Return [x, y] of the center of cell containing provided text 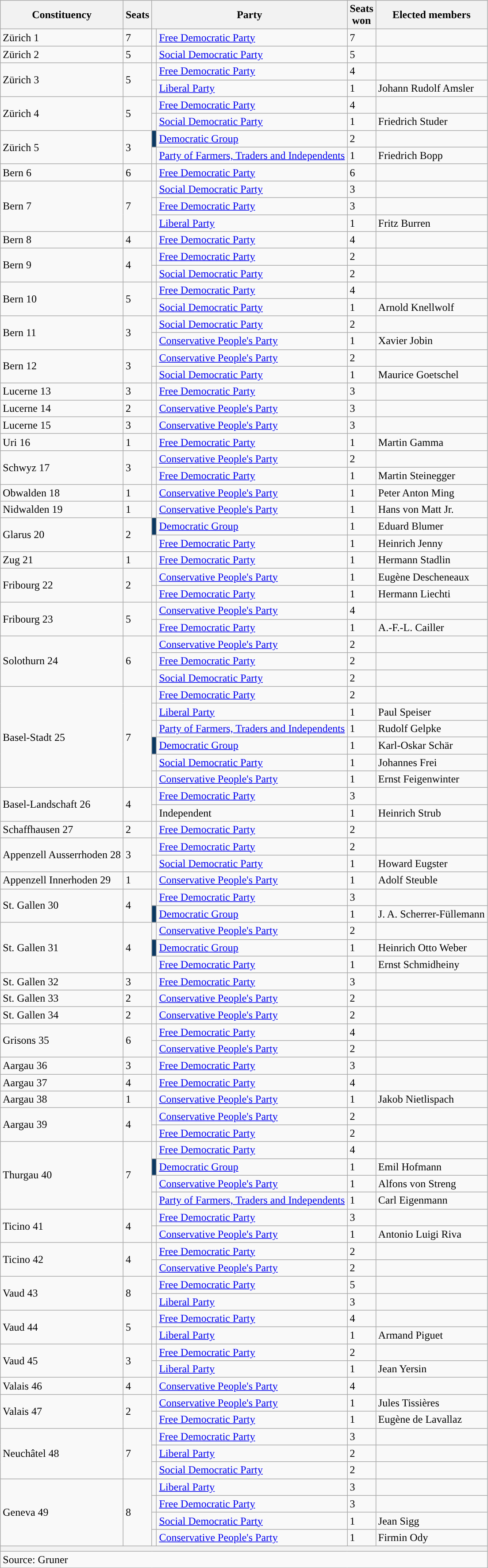
Appenzell Innerhoden 29 [62, 880]
Hermann Stadlin [431, 560]
Ernst Schmidheiny [431, 964]
Nidwalden 19 [62, 510]
Jakob Nietlispach [431, 1100]
Alfons von Streng [431, 1184]
St. Gallen 33 [62, 998]
Adolf Steuble [431, 880]
Zürich 3 [62, 80]
Peter Anton Ming [431, 493]
Ernst Feigenwinter [431, 779]
Armand Piguet [431, 1336]
Martin Steinegger [431, 476]
Howard Eugster [431, 863]
Johannes Frei [431, 762]
Antonio Luigi Riva [431, 1234]
Lucerne 14 [62, 408]
Source: Gruner [244, 1559]
Ticino 42 [62, 1259]
Aargau 39 [62, 1125]
Heinrich Otto Weber [431, 948]
Fribourg 23 [62, 619]
Lucerne 15 [62, 425]
Basel-Landschaft 26 [62, 805]
Heinrich Jenny [431, 543]
Bern 9 [62, 265]
St. Gallen 34 [62, 1015]
Vaud 43 [62, 1293]
Eugène Descheneaux [431, 577]
Carl Eigenmann [431, 1200]
Heinrich Strub [431, 813]
Zürich 1 [62, 38]
Vaud 44 [62, 1327]
A.-F.-L. Cailler [431, 627]
Appenzell Ausserrhoden 28 [62, 855]
Glarus 20 [62, 535]
Arnold Knellwolf [431, 307]
Martin Gamma [431, 442]
Aargau 38 [62, 1100]
Karl-Oskar Schär [431, 745]
Eduard Blumer [431, 527]
Firmin Ody [431, 1537]
Jean Yersin [431, 1369]
Bern 6 [62, 172]
Rudolf Gelpke [431, 728]
Friedrich Studer [431, 122]
Lucerne 13 [62, 391]
Jean Sigg [431, 1521]
Hermann Liechti [431, 594]
Zug 21 [62, 560]
Bern 12 [62, 366]
Aargau 37 [62, 1083]
Valais 46 [62, 1386]
Party [250, 15]
Maurice Goetschel [431, 375]
Jules Tissières [431, 1403]
Fritz Burren [431, 223]
Solothurn 24 [62, 661]
Paul Speiser [431, 712]
Johann Rudolf Amsler [431, 88]
Aargau 36 [62, 1066]
Vaud 45 [62, 1361]
Bern 8 [62, 240]
St. Gallen 30 [62, 906]
Bern 7 [62, 206]
Zürich 5 [62, 147]
Schwyz 17 [62, 467]
St. Gallen 31 [62, 948]
Ticino 41 [62, 1226]
Elected members [431, 15]
Constituency [62, 15]
Obwalden 18 [62, 493]
Bern 10 [62, 299]
Zürich 2 [62, 54]
Basel-Stadt 25 [62, 737]
Friedrich Bopp [431, 155]
J. A. Scherrer-Füllemann [431, 914]
Neuchâtel 48 [62, 1453]
Uri 16 [62, 442]
Bern 11 [62, 333]
Seats [137, 15]
Grisons 35 [62, 1041]
Valais 47 [62, 1411]
Eugène de Lavallaz [431, 1420]
Xavier Jobin [431, 341]
Independent [252, 813]
Thurgau 40 [62, 1175]
Geneva 49 [62, 1512]
Schaffhausen 27 [62, 830]
St. Gallen 32 [62, 981]
Fribourg 22 [62, 585]
Zürich 4 [62, 113]
Emil Hofmann [431, 1167]
Seatswon [361, 15]
Hans von Matt Jr. [431, 510]
